Return [x, y] of the center of cell containing provided text 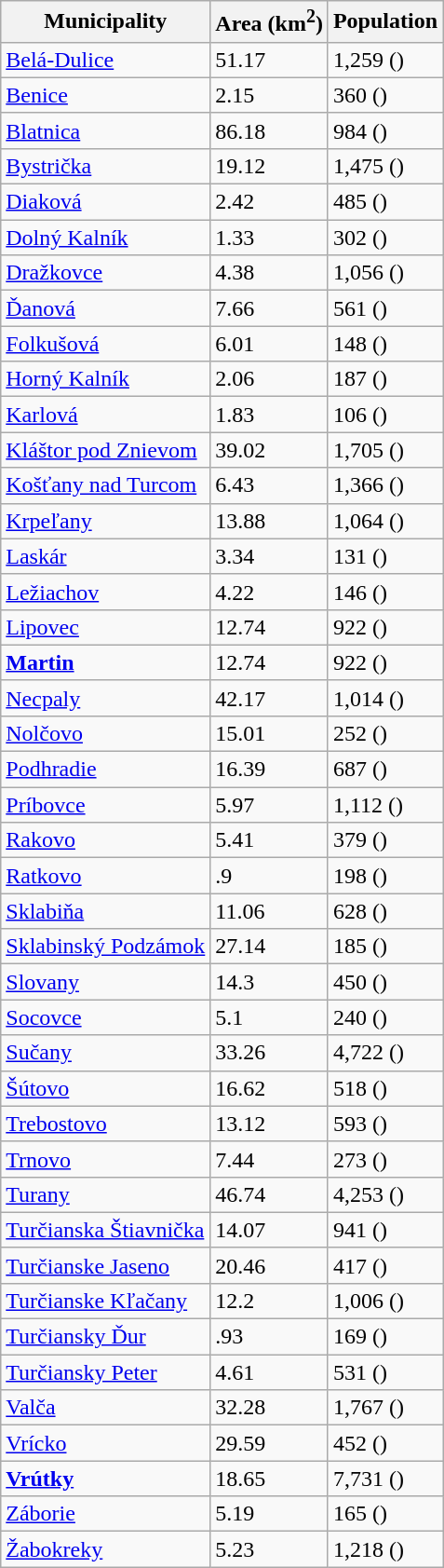
240 () [385, 1017]
Benice [106, 95]
5.23 [270, 1549]
.93 [270, 1337]
628 () [385, 911]
1,006 () [385, 1301]
4,253 () [385, 1194]
13.88 [270, 521]
1.83 [270, 415]
Sklabiňa [106, 911]
27.14 [270, 947]
687 () [385, 770]
Dolný Kalník [106, 238]
2.06 [270, 379]
Záborie [106, 1514]
Valča [106, 1408]
Kláštor pod Znievom [106, 450]
7.66 [270, 308]
5.1 [270, 1017]
Príbovce [106, 805]
Žabokreky [106, 1549]
Turany [106, 1194]
Belá-Dulice [106, 60]
29.59 [270, 1443]
146 () [385, 592]
561 () [385, 308]
5.19 [270, 1514]
18.65 [270, 1479]
273 () [385, 1159]
Laskár [106, 556]
1,014 () [385, 698]
1,705 () [385, 450]
4,722 () [385, 1053]
5.97 [270, 805]
Dražkovce [106, 273]
32.28 [270, 1408]
39.02 [270, 450]
Martin [106, 662]
Municipality [106, 22]
169 () [385, 1337]
Trebostovo [106, 1124]
485 () [385, 202]
46.74 [270, 1194]
984 () [385, 130]
3.34 [270, 556]
7.44 [270, 1159]
Turčianske Jaseno [106, 1265]
Sklabinský Podzámok [106, 947]
Turčiansky Ďur [106, 1337]
Podhradie [106, 770]
13.12 [270, 1124]
302 () [385, 238]
2.15 [270, 95]
Diaková [106, 202]
Košťany nad Turcom [106, 485]
1,366 () [385, 485]
33.26 [270, 1053]
Folkušová [106, 344]
Krpeľany [106, 521]
450 () [385, 982]
12.2 [270, 1301]
Karlová [106, 415]
Blatnica [106, 130]
Ležiachov [106, 592]
1,259 () [385, 60]
Turčianska Štiavnička [106, 1230]
4.22 [270, 592]
360 () [385, 95]
518 () [385, 1088]
86.18 [270, 130]
Necpaly [106, 698]
16.62 [270, 1088]
Nolčovo [106, 733]
Trnovo [106, 1159]
106 () [385, 415]
.9 [270, 876]
19.12 [270, 166]
185 () [385, 947]
Population [385, 22]
6.43 [270, 485]
Šútovo [106, 1088]
941 () [385, 1230]
593 () [385, 1124]
Lipovec [106, 627]
Vrútky [106, 1479]
15.01 [270, 733]
1,218 () [385, 1549]
1,064 () [385, 521]
Rakovo [106, 840]
148 () [385, 344]
7,731 () [385, 1479]
2.42 [270, 202]
14.07 [270, 1230]
165 () [385, 1514]
Ratkovo [106, 876]
4.38 [270, 273]
6.01 [270, 344]
198 () [385, 876]
Bystrička [106, 166]
11.06 [270, 911]
51.17 [270, 60]
14.3 [270, 982]
5.41 [270, 840]
252 () [385, 733]
Vrícko [106, 1443]
Turčianske Kľačany [106, 1301]
Turčiansky Peter [106, 1372]
Ďanová [106, 308]
Slovany [106, 982]
Horný Kalník [106, 379]
20.46 [270, 1265]
1.33 [270, 238]
42.17 [270, 698]
187 () [385, 379]
Socovce [106, 1017]
379 () [385, 840]
452 () [385, 1443]
16.39 [270, 770]
1,056 () [385, 273]
531 () [385, 1372]
4.61 [270, 1372]
417 () [385, 1265]
1,767 () [385, 1408]
Sučany [106, 1053]
131 () [385, 556]
Area (km2) [270, 22]
1,112 () [385, 805]
1,475 () [385, 166]
